For the text-containing cell, return its midpoint in (x, y) coordinate format. 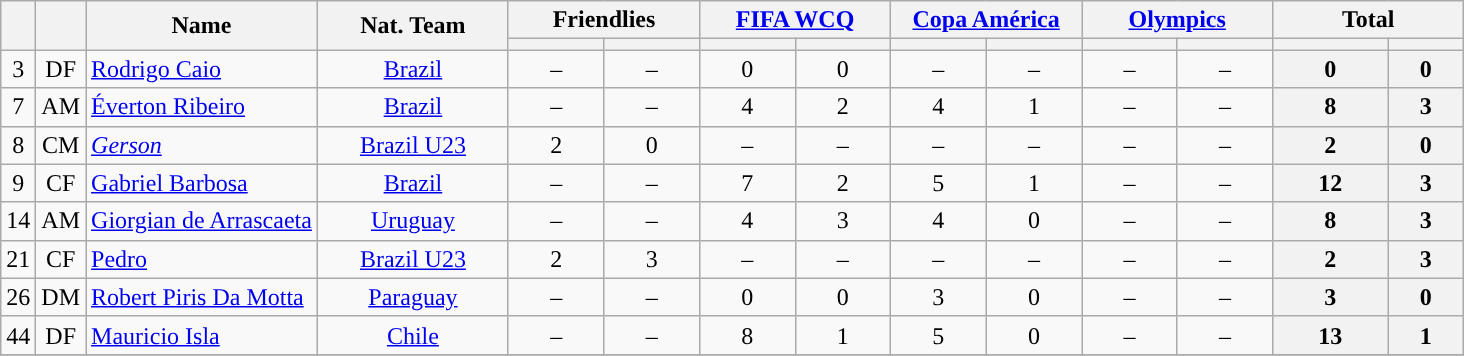
CM (61, 145)
13 (1330, 335)
Paraguay (412, 297)
FIFA WCQ (796, 20)
DM (61, 297)
Friendlies (604, 20)
21 (18, 259)
Mauricio Isla (202, 335)
Uruguay (412, 221)
Name (202, 26)
Gerson (202, 145)
26 (18, 297)
Rodrigo Caio (202, 69)
12 (1330, 183)
Giorgian de Arrascaeta (202, 221)
Pedro (202, 259)
Robert Piris Da Motta (202, 297)
44 (18, 335)
Nat. Team (412, 26)
9 (18, 183)
Copa América (986, 20)
Total (1368, 20)
Éverton Ribeiro (202, 107)
14 (18, 221)
Olympics (1178, 20)
Chile (412, 335)
Gabriel Barbosa (202, 183)
